Provide the [x, y] coordinate of the cell's center where the given text is located.  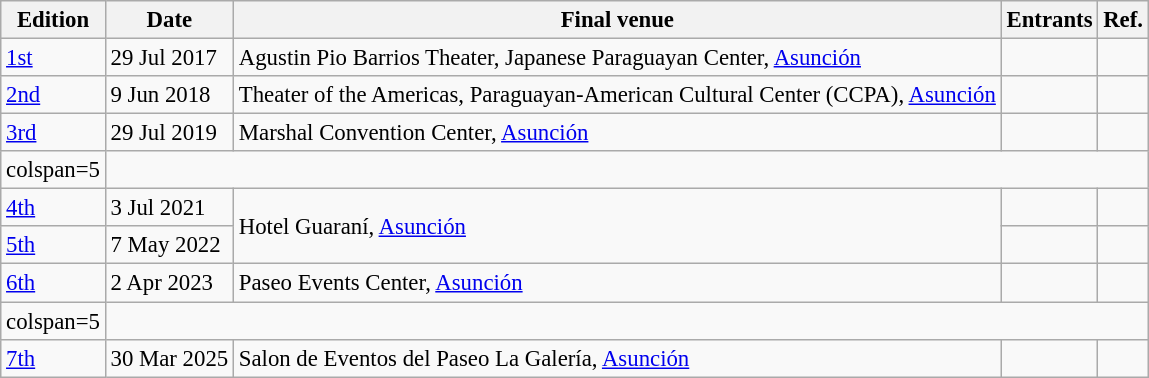
Entrants [1050, 20]
Agustin Pio Barrios Theater, Japanese Paraguayan Center, Asunción [617, 58]
5th [53, 245]
Salon de Eventos del Paseo La Galería, Asunción [617, 358]
Final venue [617, 20]
3 Jul 2021 [169, 208]
Theater of the Americas, Paraguayan-American Cultural Center (CCPA), Asunción [617, 95]
30 Mar 2025 [169, 358]
Edition [53, 20]
Marshal Convention Center, Asunción [617, 133]
Date [169, 20]
7 May 2022 [169, 245]
1st [53, 58]
29 Jul 2017 [169, 58]
6th [53, 283]
2nd [53, 95]
29 Jul 2019 [169, 133]
4th [53, 208]
Paseo Events Center, Asunción [617, 283]
2 Apr 2023 [169, 283]
3rd [53, 133]
Ref. [1123, 20]
Hotel Guaraní, Asunción [617, 226]
7th [53, 358]
9 Jun 2018 [169, 95]
